For the text-containing cell, return its midpoint in [X, Y] coordinate format. 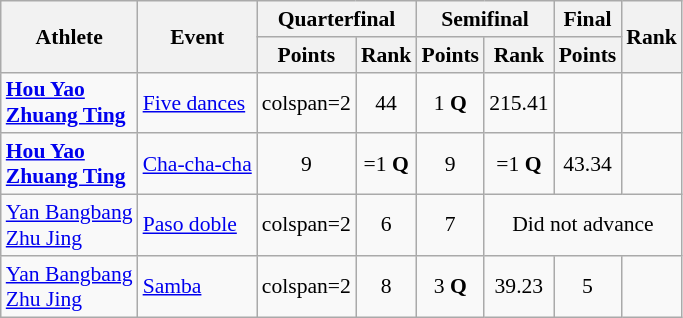
44 [386, 102]
Cha-cha-cha [198, 164]
Final [588, 19]
5 [588, 286]
8 [386, 286]
Paso doble [198, 226]
7 [450, 226]
Athlete [70, 36]
Five dances [198, 102]
Samba [198, 286]
1 Q [450, 102]
39.23 [518, 286]
6 [386, 226]
43.34 [588, 164]
Did not advance [583, 226]
Quarterfinal [337, 19]
3 Q [450, 286]
215.41 [518, 102]
Semifinal [484, 19]
Event [198, 36]
